Detect which cell encompasses the target text, then output its [x, y] center coordinate. 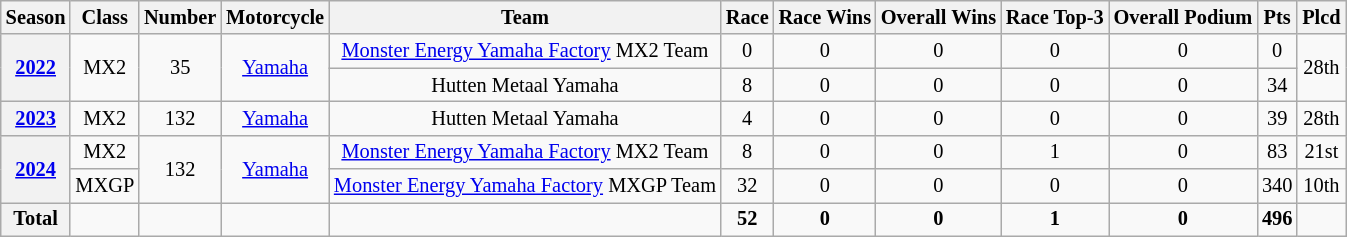
Race Top-3 [1055, 17]
Overall Podium [1183, 17]
34 [1277, 85]
2023 [36, 118]
Motorcycle [275, 17]
4 [748, 118]
Overall Wins [938, 17]
Season [36, 17]
35 [180, 68]
Monster Energy Yamaha Factory MXGP Team [525, 186]
52 [748, 219]
2024 [36, 168]
MXGP [104, 186]
Pts [1277, 17]
Total [36, 219]
39 [1277, 118]
496 [1277, 219]
21st [1321, 152]
Team [525, 17]
Race [748, 17]
10th [1321, 186]
340 [1277, 186]
2022 [36, 68]
Number [180, 17]
Race Wins [825, 17]
83 [1277, 152]
32 [748, 186]
Class [104, 17]
Plcd [1321, 17]
